Search for the cell housing the specified text and yield its (X, Y) center coordinate. 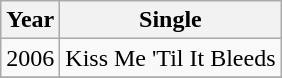
Year (30, 20)
Single (170, 20)
2006 (30, 58)
Kiss Me 'Til It Bleeds (170, 58)
